Capture the cell that displays the provided text and extract its (X, Y) central coordinate. 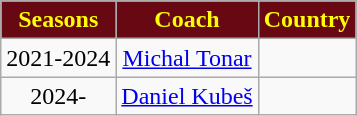
Coach (187, 20)
2021-2024 (58, 58)
Seasons (58, 20)
Michal Tonar (187, 58)
Country (307, 20)
Daniel Kubeš (187, 96)
2024- (58, 96)
